Return the (X, Y) coordinate for the center point of the cell that contains the specified text.  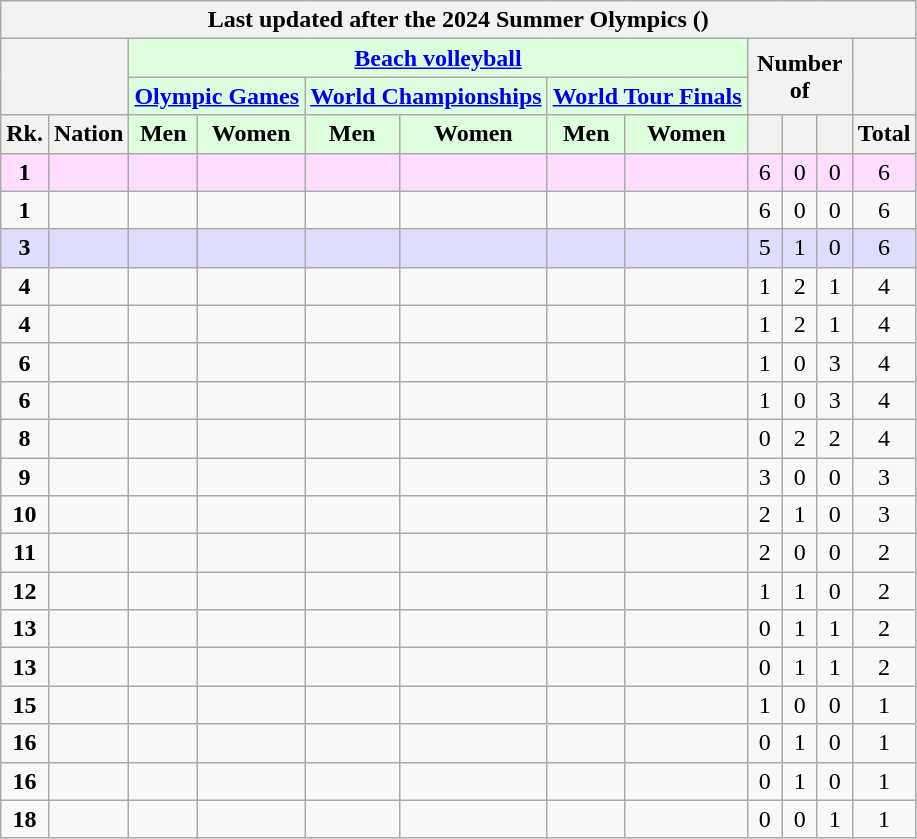
11 (25, 553)
Olympic Games (217, 96)
15 (25, 705)
12 (25, 591)
9 (25, 477)
5 (764, 248)
10 (25, 515)
World Championships (426, 96)
Beach volleyball (438, 58)
World Tour Finals (647, 96)
8 (25, 438)
Rk. (25, 134)
18 (25, 819)
Last updated after the 2024 Summer Olympics () (458, 20)
Total (884, 134)
Nation (88, 134)
Number of (800, 77)
